Extract the [x, y] coordinate from the center of the cell holding the provided text.  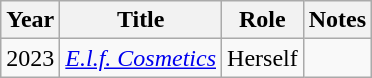
Role [263, 20]
2023 [30, 58]
Year [30, 20]
Title [141, 20]
Herself [263, 58]
E.l.f. Cosmetics [141, 58]
Notes [337, 20]
